From the cell containing the given text, extract its center point as (X, Y) coordinate. 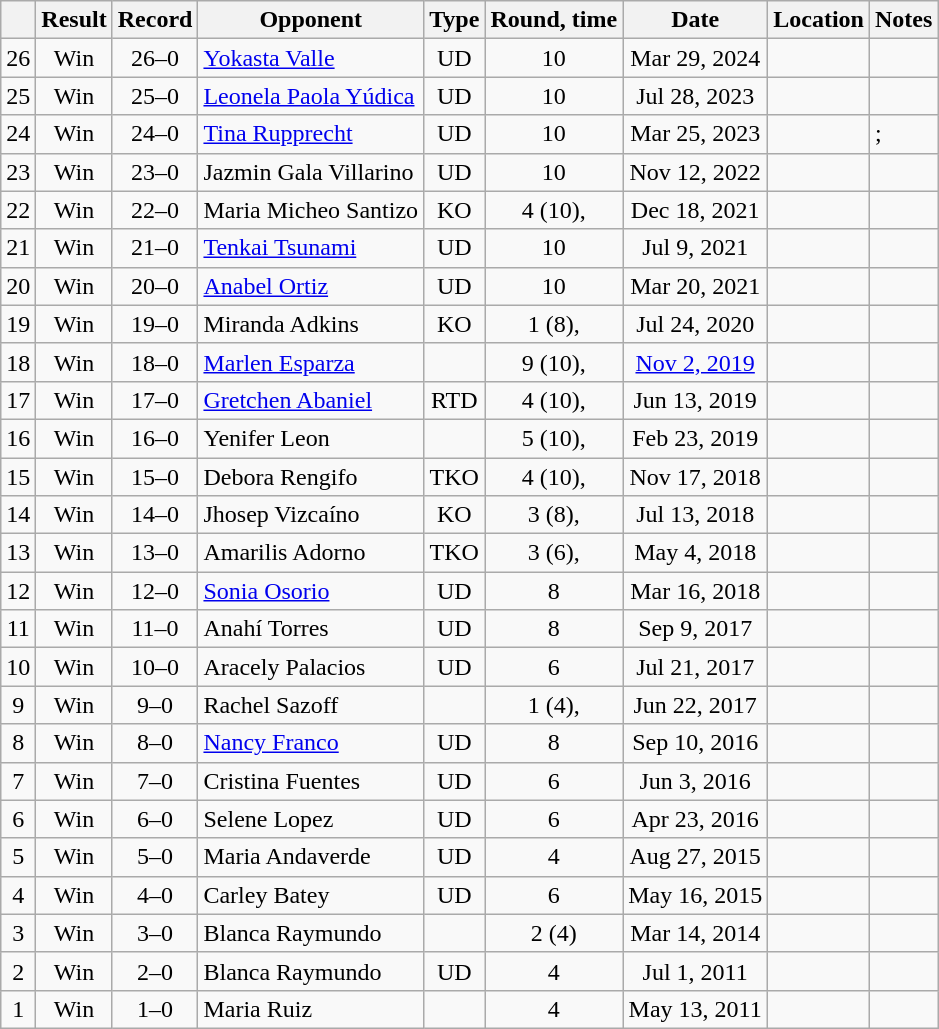
14–0 (155, 515)
Yokasta Valle (311, 58)
Marlen Esparza (311, 362)
20 (18, 286)
2–0 (155, 971)
Nov 12, 2022 (696, 172)
Miranda Adkins (311, 324)
Round, time (554, 20)
Type (454, 20)
11 (18, 629)
21–0 (155, 248)
23–0 (155, 172)
; (903, 134)
Sonia Osorio (311, 591)
3–0 (155, 933)
Jul 21, 2017 (696, 667)
Mar 16, 2018 (696, 591)
Jun 13, 2019 (696, 400)
19 (18, 324)
Date (696, 20)
3 (8), (554, 515)
3 (6), (554, 553)
Tenkai Tsunami (311, 248)
24–0 (155, 134)
Leonela Paola Yúdica (311, 96)
Apr 23, 2016 (696, 819)
Rachel Sazoff (311, 705)
5 (18, 857)
3 (18, 933)
9–0 (155, 705)
20–0 (155, 286)
12 (18, 591)
16 (18, 438)
Anahí Torres (311, 629)
15 (18, 477)
Nov 2, 2019 (696, 362)
Notes (903, 20)
Mar 20, 2021 (696, 286)
Opponent (311, 20)
Selene Lopez (311, 819)
Gretchen Abaniel (311, 400)
17–0 (155, 400)
Maria Ruiz (311, 1009)
4–0 (155, 895)
11–0 (155, 629)
Cristina Fuentes (311, 781)
Jul 13, 2018 (696, 515)
Jul 1, 2011 (696, 971)
16–0 (155, 438)
8–0 (155, 743)
10–0 (155, 667)
May 16, 2015 (696, 895)
1 (8), (554, 324)
21 (18, 248)
Jul 24, 2020 (696, 324)
Dec 18, 2021 (696, 210)
5–0 (155, 857)
May 4, 2018 (696, 553)
6–0 (155, 819)
9 (10), (554, 362)
Aracely Palacios (311, 667)
RTD (454, 400)
7 (18, 781)
25 (18, 96)
Mar 14, 2014 (696, 933)
9 (18, 705)
May 13, 2011 (696, 1009)
Yenifer Leon (311, 438)
Maria Micheo Santizo (311, 210)
Jun 22, 2017 (696, 705)
Sep 9, 2017 (696, 629)
Jul 9, 2021 (696, 248)
24 (18, 134)
25–0 (155, 96)
Jhosep Vizcaíno (311, 515)
26–0 (155, 58)
23 (18, 172)
Aug 27, 2015 (696, 857)
Tina Rupprecht (311, 134)
2 (4) (554, 933)
18 (18, 362)
26 (18, 58)
Debora Rengifo (311, 477)
Jun 3, 2016 (696, 781)
Sep 10, 2016 (696, 743)
15–0 (155, 477)
5 (10), (554, 438)
Mar 29, 2024 (696, 58)
2 (18, 971)
1 (4), (554, 705)
18–0 (155, 362)
19–0 (155, 324)
22 (18, 210)
14 (18, 515)
Record (155, 20)
1 (18, 1009)
Location (819, 20)
7–0 (155, 781)
Nov 17, 2018 (696, 477)
Carley Batey (311, 895)
Maria Andaverde (311, 857)
Amarilis Adorno (311, 553)
Feb 23, 2019 (696, 438)
13 (18, 553)
Mar 25, 2023 (696, 134)
Jul 28, 2023 (696, 96)
12–0 (155, 591)
Anabel Ortiz (311, 286)
Result (74, 20)
Nancy Franco (311, 743)
22–0 (155, 210)
Jazmin Gala Villarino (311, 172)
1–0 (155, 1009)
17 (18, 400)
13–0 (155, 553)
